Capture the cell that displays the provided text and extract its (X, Y) central coordinate. 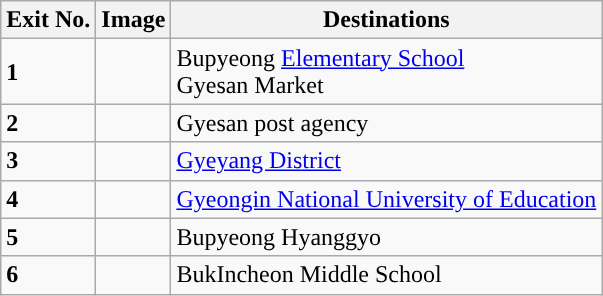
Bupyeong Hyanggyo (386, 237)
Gyeyang District (386, 161)
Image (134, 20)
3 (48, 161)
1 (48, 72)
Destinations (386, 20)
4 (48, 199)
Bupyeong Elementary SchoolGyesan Market (386, 72)
6 (48, 275)
5 (48, 237)
Gyeongin National University of Education (386, 199)
Exit No. (48, 20)
2 (48, 123)
BukIncheon Middle School (386, 275)
Gyesan post agency (386, 123)
